Pinpoint the cell where the given text exists, returning its (X, Y) midpoint coordinate. 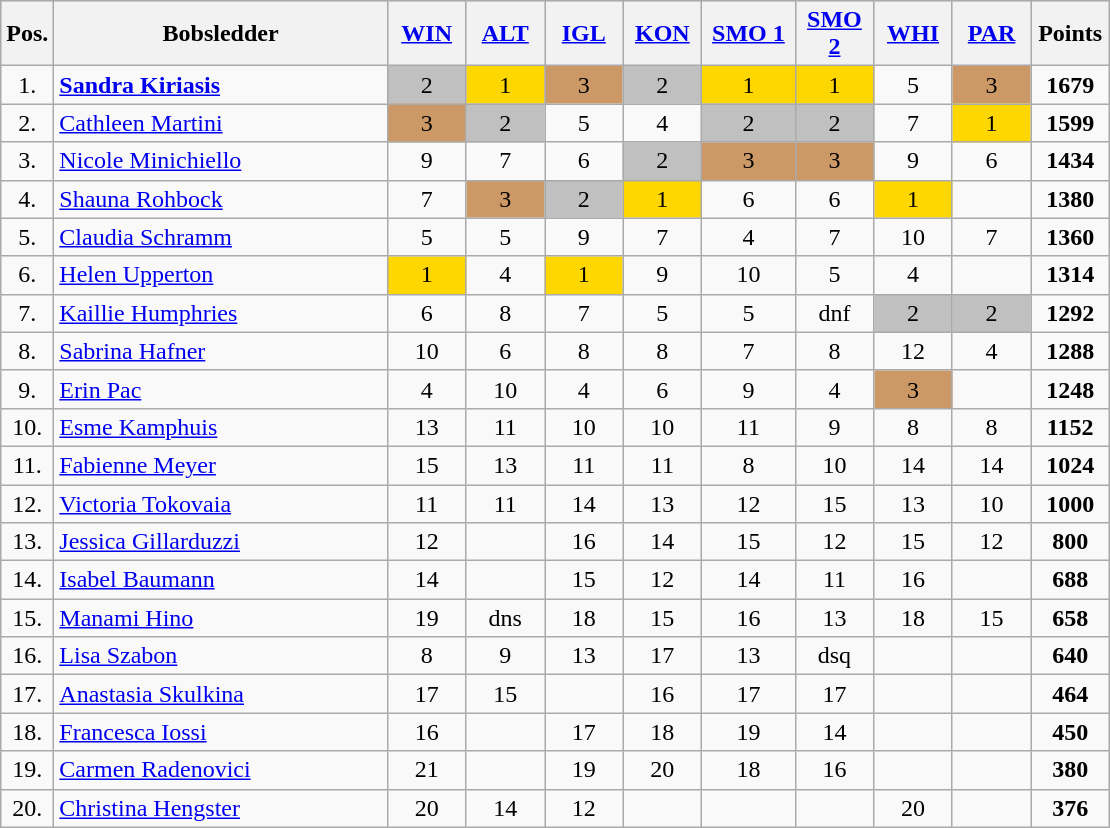
Sabrina Hafner (221, 351)
Bobsledder (221, 34)
IGL (584, 34)
11. (28, 465)
1360 (1070, 237)
464 (1070, 694)
1434 (1070, 161)
Shauna Rohbock (221, 199)
640 (1070, 656)
Anastasia Skulkina (221, 694)
1599 (1070, 123)
7. (28, 313)
dsq (834, 656)
1288 (1070, 351)
KON (662, 34)
16. (28, 656)
1314 (1070, 275)
Fabienne Meyer (221, 465)
5. (28, 237)
SMO 2 (834, 34)
Christina Hengster (221, 808)
Jessica Gillarduzzi (221, 542)
800 (1070, 542)
19. (28, 770)
9. (28, 389)
2. (28, 123)
Nicole Minichiello (221, 161)
18. (28, 732)
1679 (1070, 85)
Points (1070, 34)
1248 (1070, 389)
21 (426, 770)
376 (1070, 808)
Pos. (28, 34)
1024 (1070, 465)
8. (28, 351)
dns (506, 618)
1152 (1070, 427)
3. (28, 161)
450 (1070, 732)
1380 (1070, 199)
Isabel Baumann (221, 580)
Helen Upperton (221, 275)
380 (1070, 770)
dnf (834, 313)
15. (28, 618)
1000 (1070, 503)
WIN (426, 34)
Sandra Kiriasis (221, 85)
Cathleen Martini (221, 123)
17. (28, 694)
6. (28, 275)
PAR (992, 34)
Francesca Iossi (221, 732)
688 (1070, 580)
1292 (1070, 313)
20. (28, 808)
13. (28, 542)
ALT (506, 34)
Claudia Schramm (221, 237)
14. (28, 580)
Erin Pac (221, 389)
Kaillie Humphries (221, 313)
Carmen Radenovici (221, 770)
10. (28, 427)
Esme Kamphuis (221, 427)
SMO 1 (749, 34)
WHI (914, 34)
658 (1070, 618)
1. (28, 85)
Lisa Szabon (221, 656)
4. (28, 199)
12. (28, 503)
Victoria Tokovaia (221, 503)
Manami Hino (221, 618)
